Identify which cell holds the provided text, then report its [X, Y] central coordinate. 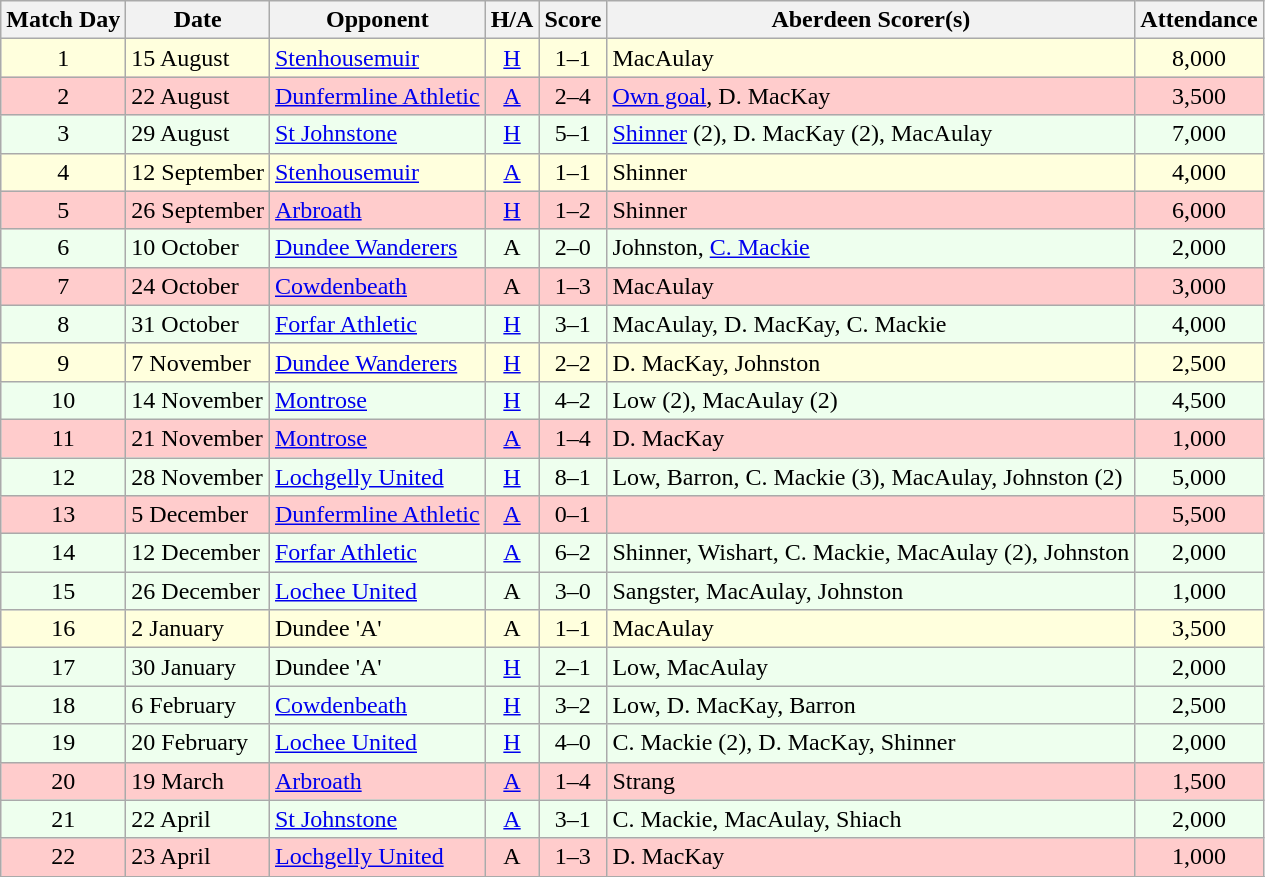
20 February [198, 743]
6 [64, 248]
10 [64, 400]
14 November [198, 400]
2–1 [573, 667]
5,000 [1199, 477]
28 November [198, 477]
12 September [198, 172]
2–2 [573, 362]
12 December [198, 553]
20 [64, 781]
21 [64, 819]
C. Mackie (2), D. MacKay, Shinner [871, 743]
26 December [198, 591]
18 [64, 705]
10 October [198, 248]
5 [64, 210]
5,500 [1199, 515]
Low, MacAulay [871, 667]
4 [64, 172]
9 [64, 362]
8 [64, 324]
Johnston, C. Mackie [871, 248]
16 [64, 629]
30 January [198, 667]
D. MacKay, Johnston [871, 362]
15 August [198, 58]
Date [198, 20]
21 November [198, 438]
Attendance [1199, 20]
Sangster, MacAulay, Johnston [871, 591]
7,000 [1199, 134]
4,500 [1199, 400]
11 [64, 438]
23 April [198, 857]
19 [64, 743]
26 September [198, 210]
Score [573, 20]
H/A [512, 20]
2 [64, 96]
6 February [198, 705]
3 [64, 134]
8–1 [573, 477]
C. Mackie, MacAulay, Shiach [871, 819]
3,000 [1199, 286]
2–0 [573, 248]
22 [64, 857]
4–0 [573, 743]
2 January [198, 629]
1–2 [573, 210]
14 [64, 553]
Aberdeen Scorer(s) [871, 20]
1 [64, 58]
Own goal, D. MacKay [871, 96]
29 August [198, 134]
22 August [198, 96]
6–2 [573, 553]
Match Day [64, 20]
24 October [198, 286]
Opponent [377, 20]
31 October [198, 324]
4–2 [573, 400]
Low, D. MacKay, Barron [871, 705]
22 April [198, 819]
17 [64, 667]
12 [64, 477]
15 [64, 591]
Strang [871, 781]
19 March [198, 781]
3–0 [573, 591]
6,000 [1199, 210]
Low, Barron, C. Mackie (3), MacAulay, Johnston (2) [871, 477]
Shinner (2), D. MacKay (2), MacAulay [871, 134]
7 November [198, 362]
7 [64, 286]
Shinner, Wishart, C. Mackie, MacAulay (2), Johnston [871, 553]
MacAulay, D. MacKay, C. Mackie [871, 324]
1,500 [1199, 781]
2–4 [573, 96]
8,000 [1199, 58]
Low (2), MacAulay (2) [871, 400]
3–2 [573, 705]
5 December [198, 515]
13 [64, 515]
0–1 [573, 515]
5–1 [573, 134]
